Locate the cell with the specified text and output its [X, Y] center coordinate. 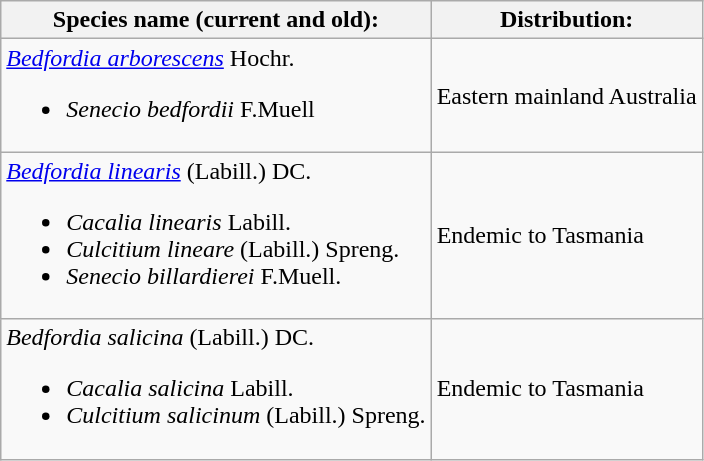
Species name (current and old): [216, 20]
Distribution: [566, 20]
Bedfordia salicina (Labill.) DC.Cacalia salicina Labill.Culcitium salicinum (Labill.) Spreng. [216, 389]
Eastern mainland Australia [566, 96]
Bedfordia linearis (Labill.) DC.Cacalia linearis Labill.Culcitium lineare (Labill.) Spreng.Senecio billardierei F.Muell. [216, 236]
Bedfordia arborescens Hochr.Senecio bedfordii F.Muell [216, 96]
